Return [X, Y] of the center of cell containing provided text 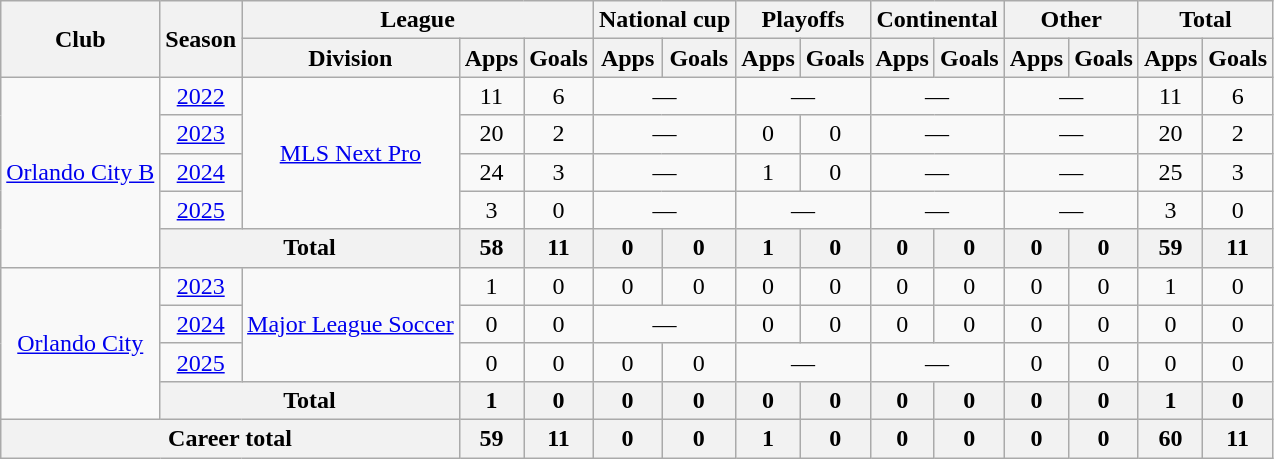
Major League Soccer [351, 324]
Playoffs [803, 20]
MLS Next Pro [351, 153]
Orlando City B [80, 172]
Orlando City [80, 343]
Division [351, 58]
League [418, 20]
Continental [937, 20]
25 [1170, 172]
2022 [201, 96]
Other [1071, 20]
Season [201, 39]
60 [1170, 438]
Club [80, 39]
58 [491, 248]
24 [491, 172]
National cup [664, 20]
Career total [230, 438]
